Determine the [x, y] coordinate at the center of the cell enclosing the given text.  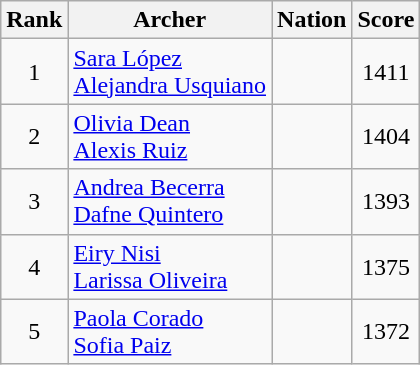
1411 [386, 72]
Paola CoradoSofia Paiz [170, 332]
1375 [386, 266]
1372 [386, 332]
4 [34, 266]
Andrea BecerraDafne Quintero [170, 202]
3 [34, 202]
Eiry NisiLarissa Oliveira [170, 266]
Score [386, 20]
Sara LópezAlejandra Usquiano [170, 72]
Olivia DeanAlexis Ruiz [170, 136]
1 [34, 72]
Archer [170, 20]
5 [34, 332]
1393 [386, 202]
2 [34, 136]
Nation [312, 20]
1404 [386, 136]
Rank [34, 20]
